Detect which cell encompasses the target text, then output its [x, y] center coordinate. 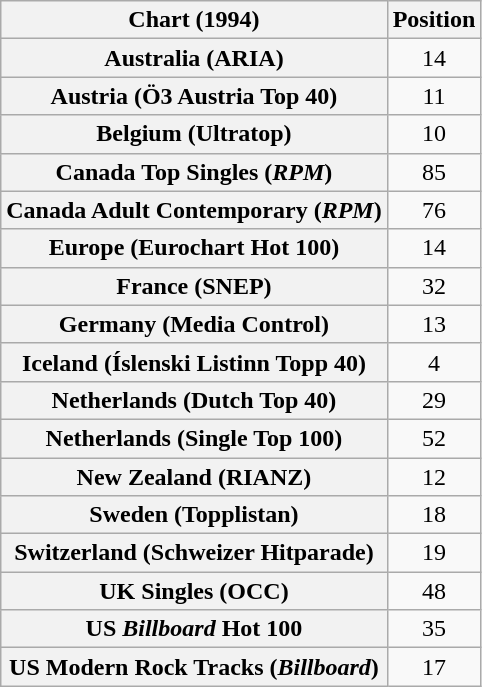
US Billboard Hot 100 [194, 629]
Sweden (Topplistan) [194, 515]
52 [434, 438]
Europe (Eurochart Hot 100) [194, 248]
13 [434, 324]
New Zealand (RIANZ) [194, 477]
Netherlands (Dutch Top 40) [194, 400]
France (SNEP) [194, 286]
Canada Top Singles (RPM) [194, 172]
29 [434, 400]
85 [434, 172]
US Modern Rock Tracks (Billboard) [194, 667]
Position [434, 20]
19 [434, 553]
UK Singles (OCC) [194, 591]
Canada Adult Contemporary (RPM) [194, 210]
10 [434, 134]
Switzerland (Schweizer Hitparade) [194, 553]
Chart (1994) [194, 20]
48 [434, 591]
76 [434, 210]
Belgium (Ultratop) [194, 134]
Germany (Media Control) [194, 324]
Australia (ARIA) [194, 58]
11 [434, 96]
12 [434, 477]
35 [434, 629]
Netherlands (Single Top 100) [194, 438]
4 [434, 362]
17 [434, 667]
Austria (Ö3 Austria Top 40) [194, 96]
18 [434, 515]
32 [434, 286]
Iceland (Íslenski Listinn Topp 40) [194, 362]
